Output the (x, y) coordinate of the center of the cell containing the given text.  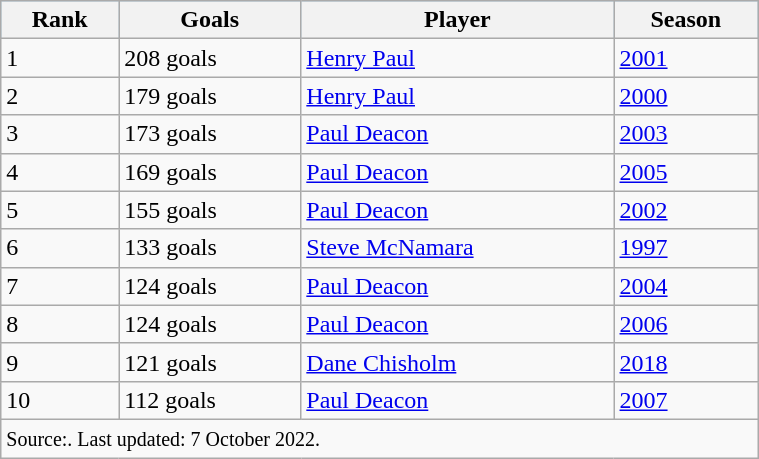
2 (60, 96)
173 goals (210, 134)
2000 (686, 96)
7 (60, 286)
1 (60, 58)
2006 (686, 324)
2005 (686, 172)
112 goals (210, 400)
121 goals (210, 362)
2002 (686, 210)
Season (686, 20)
179 goals (210, 96)
Rank (60, 20)
Player (458, 20)
208 goals (210, 58)
Dane Chisholm (458, 362)
2003 (686, 134)
1997 (686, 248)
2001 (686, 58)
169 goals (210, 172)
2018 (686, 362)
9 (60, 362)
8 (60, 324)
155 goals (210, 210)
10 (60, 400)
5 (60, 210)
6 (60, 248)
2004 (686, 286)
Steve McNamara (458, 248)
Source:. Last updated: 7 October 2022. (380, 438)
133 goals (210, 248)
Goals (210, 20)
2007 (686, 400)
3 (60, 134)
4 (60, 172)
